Capture the cell that displays the provided text and extract its (x, y) central coordinate. 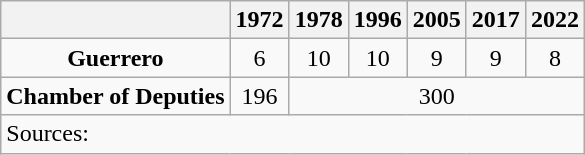
300 (436, 96)
Sources: (293, 134)
1978 (318, 20)
1996 (378, 20)
2022 (554, 20)
Guerrero (116, 58)
8 (554, 58)
1972 (260, 20)
2005 (436, 20)
Chamber of Deputies (116, 96)
6 (260, 58)
196 (260, 96)
2017 (496, 20)
